Pinpoint the cell where the given text exists, returning its [X, Y] midpoint coordinate. 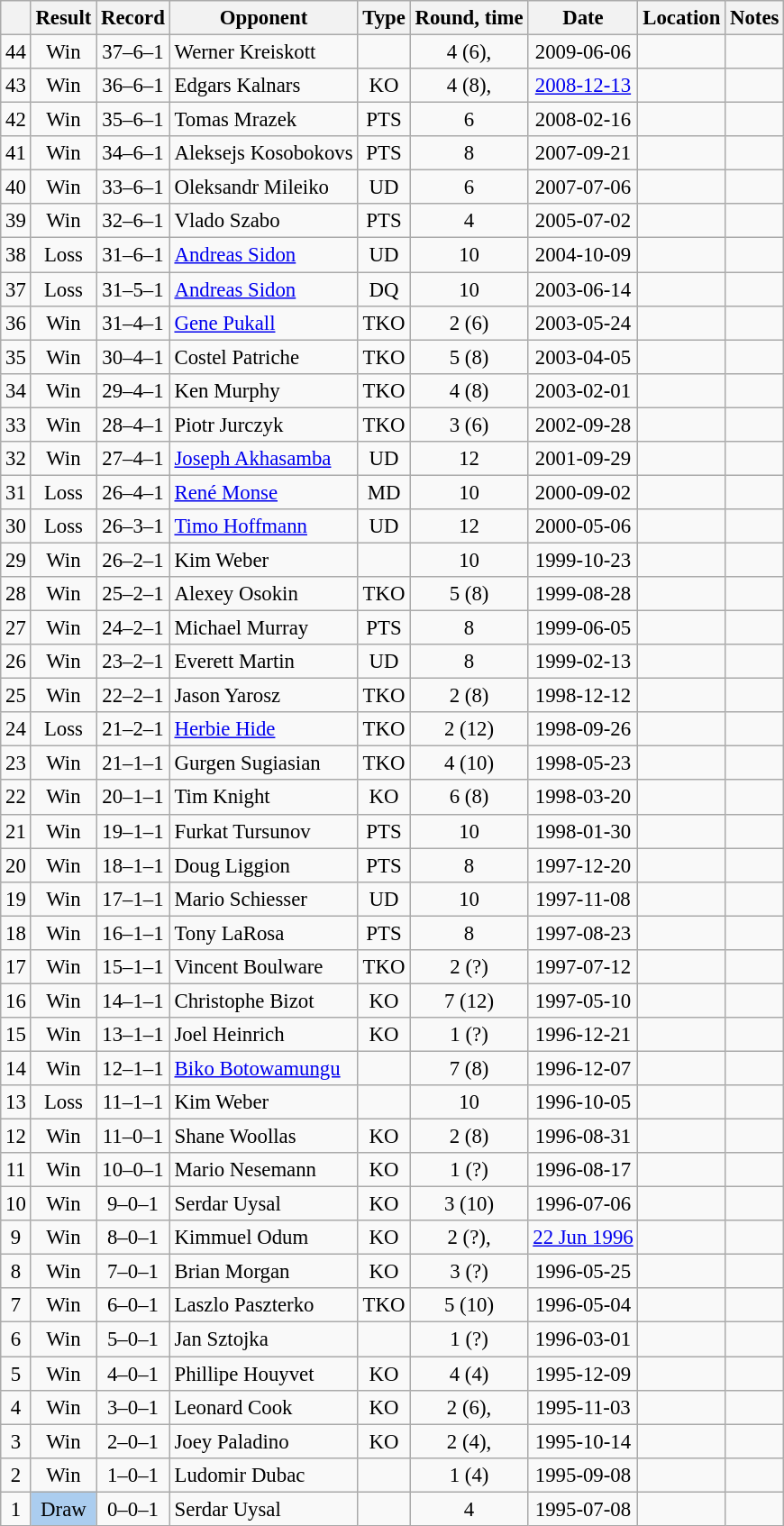
Type [384, 18]
2 (?), [469, 1238]
Doug Liggion [263, 865]
2007-07-06 [583, 187]
1996-08-17 [583, 1170]
Mario Schiesser [263, 899]
1996-12-21 [583, 1035]
39 [16, 221]
1 (4) [469, 1475]
1 [16, 1509]
2000-05-06 [583, 526]
Joel Heinrich [263, 1035]
1996-07-06 [583, 1204]
19 [16, 899]
4 (10) [469, 763]
Werner Kreiskott [263, 52]
14 [16, 1068]
MD [384, 492]
21 [16, 831]
2 [16, 1475]
Costel Patriche [263, 357]
1995-11-03 [583, 1407]
Location [681, 18]
DQ [384, 289]
6–0–1 [133, 1306]
16 [16, 1001]
René Monse [263, 492]
28–4–1 [133, 425]
2 (12) [469, 729]
14–1–1 [133, 1001]
34 [16, 390]
1998-12-12 [583, 696]
24 [16, 729]
1997-11-08 [583, 899]
Herbie Hide [263, 729]
Everett Martin [263, 662]
Tim Knight [263, 798]
32 [16, 459]
7 (12) [469, 1001]
4 (8), [469, 86]
1998-03-20 [583, 798]
Phillipe Houyvet [263, 1374]
11 [16, 1170]
23–2–1 [133, 662]
19–1–1 [133, 831]
Jan Sztojka [263, 1339]
29–4–1 [133, 390]
1997-07-12 [583, 967]
30 [16, 526]
20 [16, 865]
2 (6) [469, 323]
2001-09-29 [583, 459]
2–0–1 [133, 1441]
1998-05-23 [583, 763]
37 [16, 289]
5 (10) [469, 1306]
2003-05-24 [583, 323]
18–1–1 [133, 865]
1999-08-28 [583, 594]
3–0–1 [133, 1407]
10–0–1 [133, 1170]
1996-10-05 [583, 1102]
Draw [63, 1509]
Notes [755, 18]
6 (8) [469, 798]
11–1–1 [133, 1102]
8–0–1 [133, 1238]
1995-07-08 [583, 1509]
9 [16, 1238]
33–6–1 [133, 187]
11–0–1 [133, 1137]
40 [16, 187]
2007-09-21 [583, 153]
Furkat Tursunov [263, 831]
13 [16, 1102]
9–0–1 [133, 1204]
2009-06-06 [583, 52]
3 (10) [469, 1204]
1–0–1 [133, 1475]
41 [16, 153]
Mario Nesemann [263, 1170]
Joseph Akhasamba [263, 459]
Tomas Mrazek [263, 120]
17 [16, 967]
31–6–1 [133, 255]
27–4–1 [133, 459]
Vlado Szabo [263, 221]
12–1–1 [133, 1068]
1997-05-10 [583, 1001]
Oleksandr Mileiko [263, 187]
Opponent [263, 18]
35 [16, 357]
4–0–1 [133, 1374]
2003-06-14 [583, 289]
3 (?) [469, 1272]
1996-05-25 [583, 1272]
3 [16, 1441]
25 [16, 696]
1996-05-04 [583, 1306]
26–3–1 [133, 526]
2 (6), [469, 1407]
1999-06-05 [583, 628]
2003-04-05 [583, 357]
2004-10-09 [583, 255]
1998-09-26 [583, 729]
7–0–1 [133, 1272]
34–6–1 [133, 153]
Jason Yarosz [263, 696]
22–2–1 [133, 696]
26 [16, 662]
Record [133, 18]
2008-02-16 [583, 120]
1996-08-31 [583, 1137]
31–4–1 [133, 323]
Gene Pukall [263, 323]
Leonard Cook [263, 1407]
Shane Woollas [263, 1137]
44 [16, 52]
Michael Murray [263, 628]
2003-02-01 [583, 390]
35–6–1 [133, 120]
2005-07-02 [583, 221]
25–2–1 [133, 594]
1997-08-23 [583, 933]
30–4–1 [133, 357]
38 [16, 255]
36–6–1 [133, 86]
1999-10-23 [583, 560]
15 [16, 1035]
Piotr Jurczyk [263, 425]
22 Jun 1996 [583, 1238]
4 (4) [469, 1374]
43 [16, 86]
1995-09-08 [583, 1475]
1996-12-07 [583, 1068]
Edgars Kalnars [263, 86]
27 [16, 628]
5 [16, 1374]
2000-09-02 [583, 492]
1995-12-09 [583, 1374]
22 [16, 798]
Joey Paladino [263, 1441]
5–0–1 [133, 1339]
Alexey Osokin [263, 594]
Laszlo Paszterko [263, 1306]
Tony LaRosa [263, 933]
Round, time [469, 18]
Biko Botowamungu [263, 1068]
0–0–1 [133, 1509]
31–5–1 [133, 289]
2002-09-28 [583, 425]
4 (8) [469, 390]
1996-03-01 [583, 1339]
2 (?) [469, 967]
24–2–1 [133, 628]
Aleksejs Kosobokovs [263, 153]
36 [16, 323]
13–1–1 [133, 1035]
1998-01-30 [583, 831]
17–1–1 [133, 899]
Gurgen Sugiasian [263, 763]
26–4–1 [133, 492]
23 [16, 763]
4 (6), [469, 52]
33 [16, 425]
Brian Morgan [263, 1272]
1999-02-13 [583, 662]
37–6–1 [133, 52]
2008-12-13 [583, 86]
16–1–1 [133, 933]
42 [16, 120]
18 [16, 933]
Vincent Boulware [263, 967]
20–1–1 [133, 798]
31 [16, 492]
1995-10-14 [583, 1441]
Timo Hoffmann [263, 526]
7 [16, 1306]
28 [16, 594]
Christophe Bizot [263, 1001]
1997-12-20 [583, 865]
7 (8) [469, 1068]
21–1–1 [133, 763]
Kimmuel Odum [263, 1238]
Ludomir Dubac [263, 1475]
3 (6) [469, 425]
26–2–1 [133, 560]
29 [16, 560]
Date [583, 18]
32–6–1 [133, 221]
Ken Murphy [263, 390]
21–2–1 [133, 729]
Result [63, 18]
2 (4), [469, 1441]
15–1–1 [133, 967]
